Scan for the cell matching the given text and deliver its [X, Y] coordinate at center. 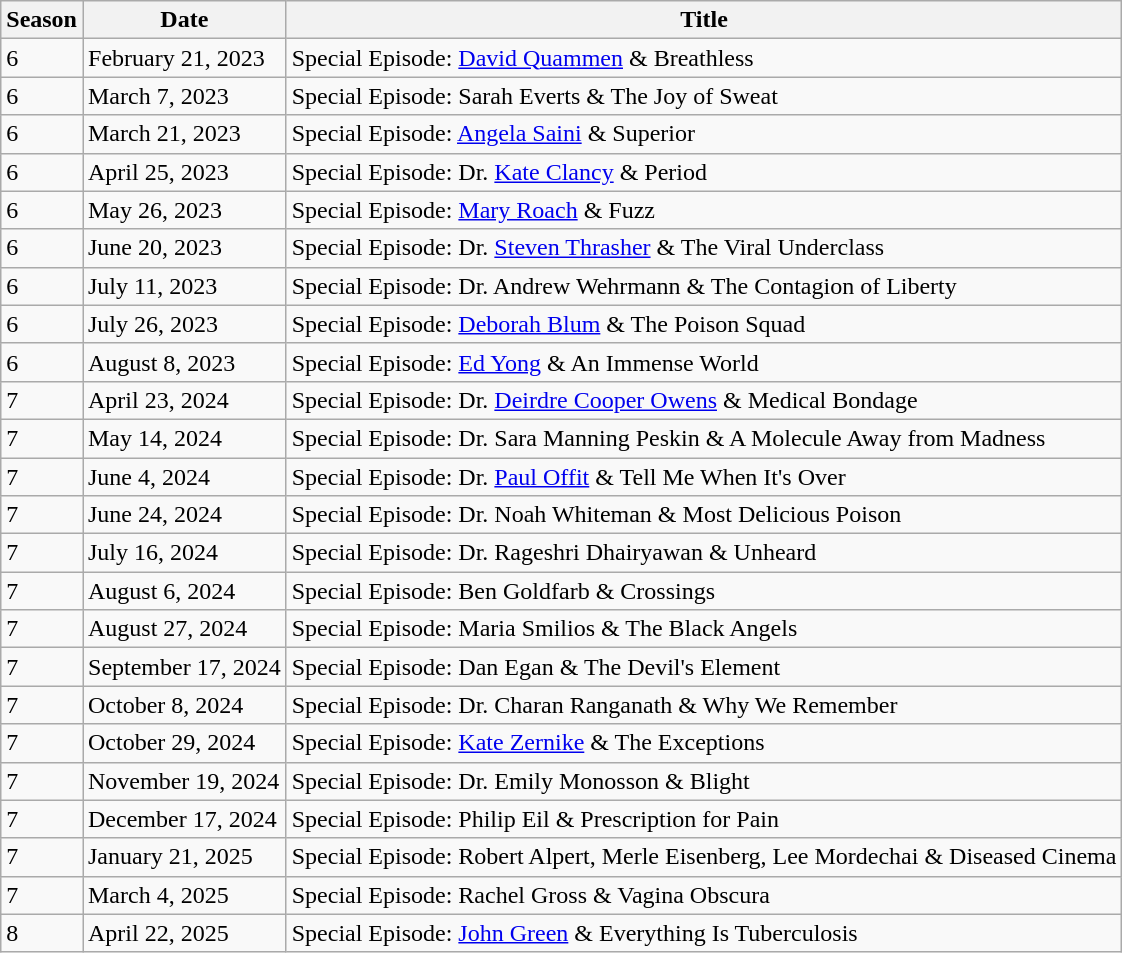
Special Episode: Dr. Emily Monosson & Blight [704, 781]
Special Episode: Dr. Sara Manning Peskin & A Molecule Away from Madness [704, 438]
Special Episode: Dr. Steven Thrasher & The Viral Underclass [704, 248]
Special Episode: Ben Goldfarb & Crossings [704, 591]
April 25, 2023 [184, 172]
Special Episode: Philip Eil & Prescription for Pain [704, 819]
March 7, 2023 [184, 96]
December 17, 2024 [184, 819]
March 4, 2025 [184, 895]
Special Episode: David Quammen & Breathless [704, 58]
Special Episode: Ed Yong & An Immense World [704, 362]
Special Episode: Dr. Charan Ranganath & Why We Remember [704, 705]
May 14, 2024 [184, 438]
June 24, 2024 [184, 515]
Special Episode: Dr. Rageshri Dhairyawan & Unheard [704, 553]
Special Episode: John Green & Everything Is Tuberculosis [704, 933]
February 21, 2023 [184, 58]
Season [42, 20]
November 19, 2024 [184, 781]
June 20, 2023 [184, 248]
April 23, 2024 [184, 400]
Special Episode: Dr. Andrew Wehrmann & The Contagion of Liberty [704, 286]
Special Episode: Dr. Deirdre Cooper Owens & Medical Bondage [704, 400]
July 11, 2023 [184, 286]
July 26, 2023 [184, 324]
Date [184, 20]
Special Episode: Angela Saini & Superior [704, 134]
January 21, 2025 [184, 857]
September 17, 2024 [184, 667]
June 4, 2024 [184, 477]
March 21, 2023 [184, 134]
May 26, 2023 [184, 210]
8 [42, 933]
August 6, 2024 [184, 591]
July 16, 2024 [184, 553]
October 8, 2024 [184, 705]
Special Episode: Dan Egan & The Devil's Element [704, 667]
Special Episode: Maria Smilios & The Black Angels [704, 629]
Special Episode: Deborah Blum & The Poison Squad [704, 324]
Title [704, 20]
Special Episode: Dr. Kate Clancy & Period [704, 172]
August 27, 2024 [184, 629]
Special Episode: Kate Zernike & The Exceptions [704, 743]
Special Episode: Rachel Gross & Vagina Obscura [704, 895]
Special Episode: Sarah Everts & The Joy of Sweat [704, 96]
October 29, 2024 [184, 743]
Special Episode: Dr. Paul Offit & Tell Me When It's Over [704, 477]
April 22, 2025 [184, 933]
August 8, 2023 [184, 362]
Special Episode: Mary Roach & Fuzz [704, 210]
Special Episode: Robert Alpert, Merle Eisenberg, Lee Mordechai & Diseased Cinema [704, 857]
Special Episode: Dr. Noah Whiteman & Most Delicious Poison [704, 515]
